Extract the (x, y) coordinate from the center of the cell holding the provided text.  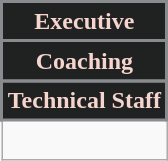
Executive (85, 22)
Technical Staff (85, 101)
Coaching (85, 61)
